Identify which cell holds the provided text, then report its (X, Y) central coordinate. 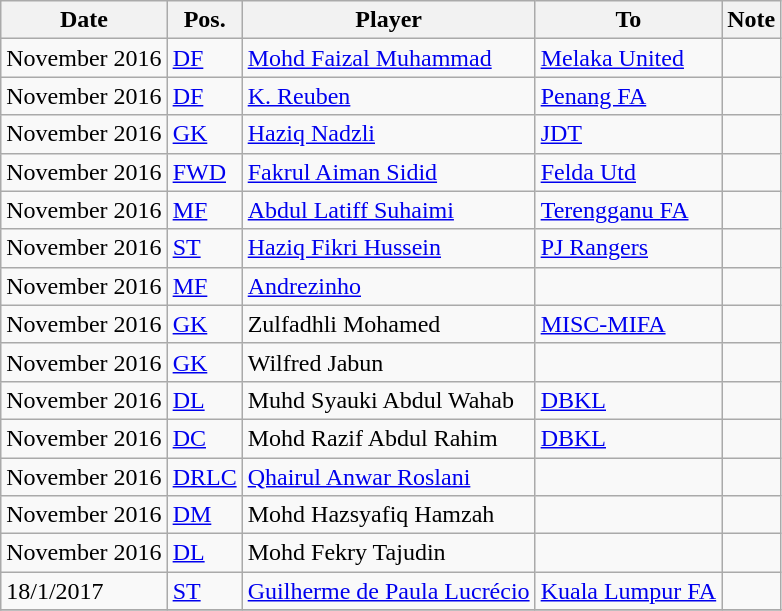
Mohd Faizal Muhammad (388, 58)
Muhd Syauki Abdul Wahab (388, 400)
Andrezinho (388, 286)
MISC-MIFA (628, 324)
Melaka United (628, 58)
Kuala Lumpur FA (628, 591)
Mohd Razif Abdul Rahim (388, 438)
FWD (204, 172)
Player (388, 20)
K. Reuben (388, 96)
Haziq Nadzli (388, 134)
Wilfred Jabun (388, 362)
Terengganu FA (628, 210)
Qhairul Anwar Roslani (388, 477)
Penang FA (628, 96)
18/1/2017 (84, 591)
Fakrul Aiman Sidid (388, 172)
Note (752, 20)
DM (204, 515)
PJ Rangers (628, 248)
To (628, 20)
Felda Utd (628, 172)
Haziq Fikri Hussein (388, 248)
Abdul Latiff Suhaimi (388, 210)
DC (204, 438)
Zulfadhli Mohamed (388, 324)
Mohd Fekry Tajudin (388, 553)
Pos. (204, 20)
DRLC (204, 477)
JDT (628, 134)
Date (84, 20)
Guilherme de Paula Lucrécio (388, 591)
Mohd Hazsyafiq Hamzah (388, 515)
